Extract the [x, y] coordinate from the center of the cell holding the provided text.  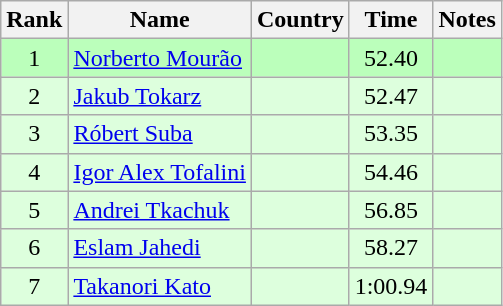
Name [160, 20]
Takanori Kato [160, 286]
Time [391, 20]
52.40 [391, 58]
2 [34, 96]
1 [34, 58]
3 [34, 134]
4 [34, 172]
5 [34, 210]
Eslam Jahedi [160, 248]
Andrei Tkachuk [160, 210]
Jakub Tokarz [160, 96]
Rank [34, 20]
54.46 [391, 172]
6 [34, 248]
58.27 [391, 248]
53.35 [391, 134]
Igor Alex Tofalini [160, 172]
52.47 [391, 96]
Country [300, 20]
Notes [467, 20]
1:00.94 [391, 286]
Norberto Mourão [160, 58]
7 [34, 286]
56.85 [391, 210]
Róbert Suba [160, 134]
